Return the [x, y] coordinate for the center point of the cell that contains the specified text.  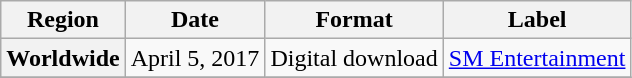
Worldwide [63, 58]
Label [537, 20]
SM Entertainment [537, 58]
April 5, 2017 [195, 58]
Digital download [354, 58]
Format [354, 20]
Region [63, 20]
Date [195, 20]
